Capture the cell that displays the provided text and extract its [x, y] central coordinate. 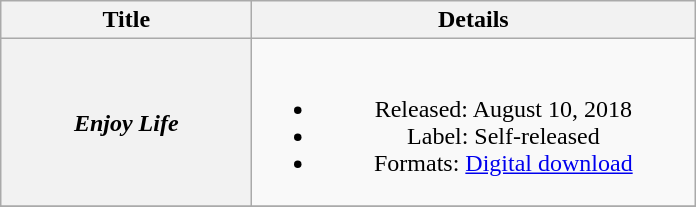
Details [474, 20]
Title [126, 20]
Released: August 10, 2018Label: Self-releasedFormats: Digital download [474, 122]
Enjoy Life [126, 122]
